Extract the (X, Y) coordinate from the center of the cell holding the provided text.  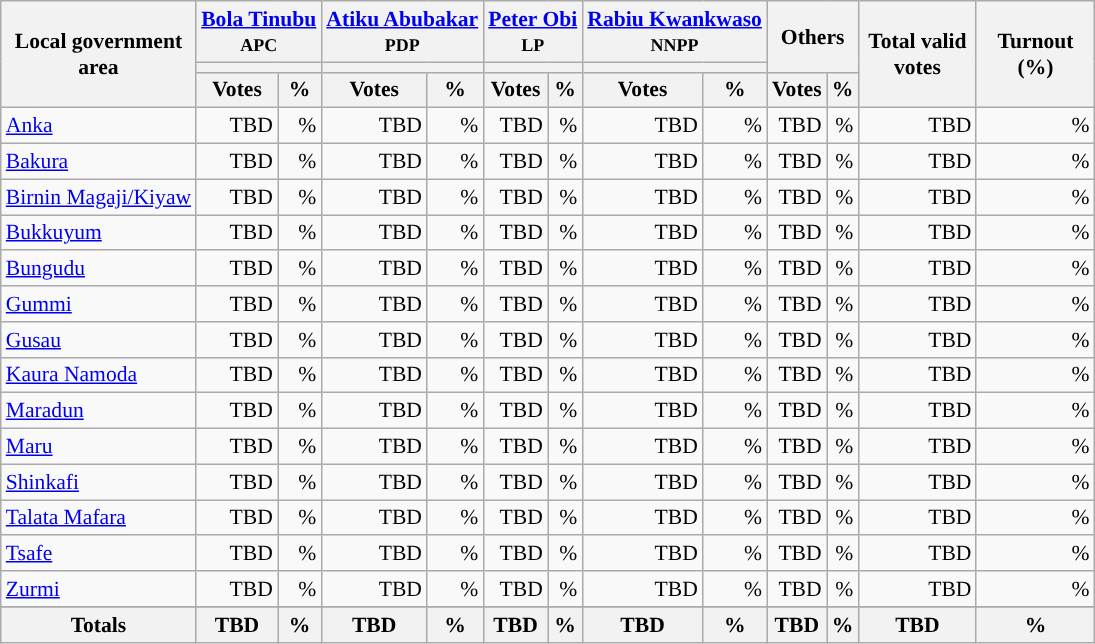
Peter ObiLP (532, 32)
Totals (98, 625)
Turnout (%) (1035, 54)
Birnin Magaji/Kiyaw (98, 197)
Others (812, 36)
Maradun (98, 411)
Gummi (98, 304)
Local government area (98, 54)
Atiku AbubakarPDP (402, 32)
Bola TinubuAPC (258, 32)
Bungudu (98, 269)
Bakura (98, 162)
Kaura Namoda (98, 375)
Zurmi (98, 589)
Rabiu KwankwasoNNPP (674, 32)
Shinkafi (98, 482)
Bukkuyum (98, 233)
Total valid votes (917, 54)
Anka (98, 126)
Gusau (98, 340)
Talata Mafara (98, 518)
Maru (98, 447)
Tsafe (98, 554)
